Find where the given text appears and provide that cell's center as (X, Y) coordinate. 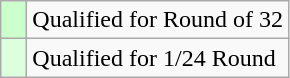
Qualified for Round of 32 (158, 20)
Qualified for 1/24 Round (158, 58)
